Find where the given text appears and provide that cell's center as (x, y) coordinate. 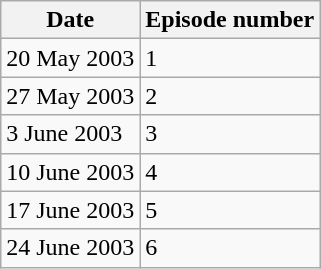
5 (230, 210)
2 (230, 96)
Date (70, 20)
6 (230, 248)
Episode number (230, 20)
17 June 2003 (70, 210)
20 May 2003 (70, 58)
1 (230, 58)
10 June 2003 (70, 172)
4 (230, 172)
3 (230, 134)
27 May 2003 (70, 96)
3 June 2003 (70, 134)
24 June 2003 (70, 248)
